Extract the (x, y) coordinate from the center of the cell holding the provided text.  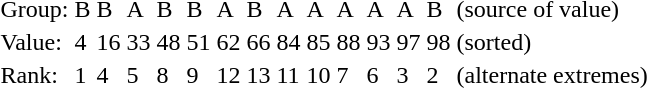
88 (348, 42)
97 (408, 42)
48 (168, 42)
93 (378, 42)
16 (108, 42)
84 (288, 42)
4 (82, 42)
66 (258, 42)
85 (318, 42)
98 (438, 42)
33 (138, 42)
62 (228, 42)
51 (198, 42)
